Scan for the cell matching the given text and deliver its [x, y] coordinate at center. 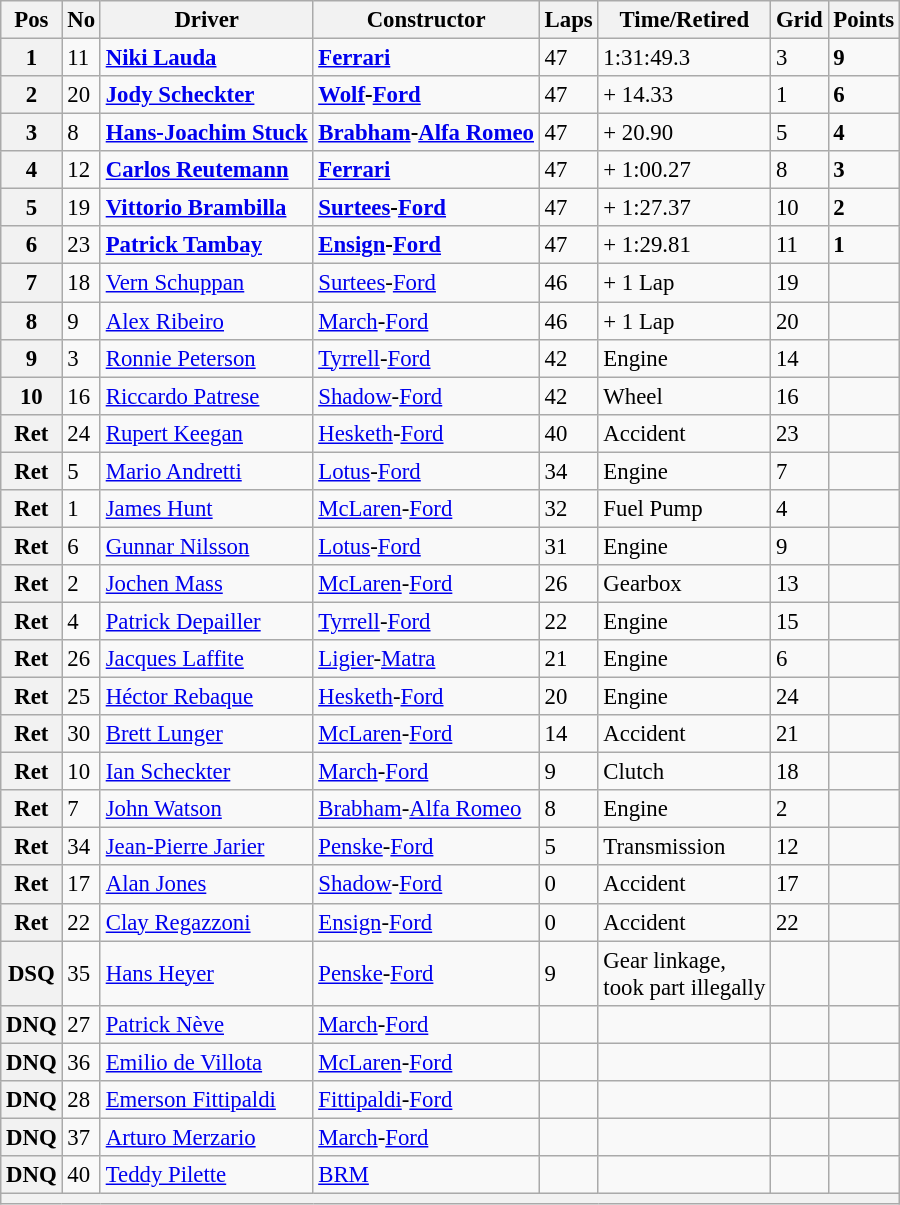
+ 1:27.37 [684, 208]
31 [568, 546]
Fittipaldi-Ford [426, 1100]
Emerson Fittipaldi [206, 1100]
Pos [32, 20]
Points [864, 20]
Alex Ribeiro [206, 321]
13 [800, 584]
Teddy Pilette [206, 1175]
+ 1:29.81 [684, 245]
Riccardo Patrese [206, 396]
John Watson [206, 809]
Grid [800, 20]
Laps [568, 20]
Clay Regazzoni [206, 922]
Constructor [426, 20]
Jean-Pierre Jarier [206, 847]
Brett Lunger [206, 734]
Jody Scheckter [206, 95]
+ 14.33 [684, 95]
Fuel Pump [684, 509]
Mario Andretti [206, 471]
Gearbox [684, 584]
Ronnie Peterson [206, 358]
Gear linkage,took part illegally [684, 974]
32 [568, 509]
Patrick Depailler [206, 621]
35 [81, 974]
Vern Schuppan [206, 283]
Ian Scheckter [206, 772]
+ 20.90 [684, 133]
Clutch [684, 772]
Arturo Merzario [206, 1137]
Rupert Keegan [206, 433]
36 [81, 1062]
15 [800, 621]
DSQ [32, 974]
1:31:49.3 [684, 58]
Time/Retired [684, 20]
37 [81, 1137]
James Hunt [206, 509]
Emilio de Villota [206, 1062]
Niki Lauda [206, 58]
Jacques Laffite [206, 659]
Wolf-Ford [426, 95]
Hans-Joachim Stuck [206, 133]
Vittorio Brambilla [206, 208]
Ligier-Matra [426, 659]
No [81, 20]
Jochen Mass [206, 584]
Héctor Rebaque [206, 697]
Transmission [684, 847]
Alan Jones [206, 885]
Gunnar Nilsson [206, 546]
Patrick Nève [206, 1024]
BRM [426, 1175]
25 [81, 697]
+ 1:00.27 [684, 170]
Hans Heyer [206, 974]
Carlos Reutemann [206, 170]
Patrick Tambay [206, 245]
27 [81, 1024]
30 [81, 734]
28 [81, 1100]
Driver [206, 20]
Wheel [684, 396]
